Scan for the cell matching the given text and deliver its [x, y] coordinate at center. 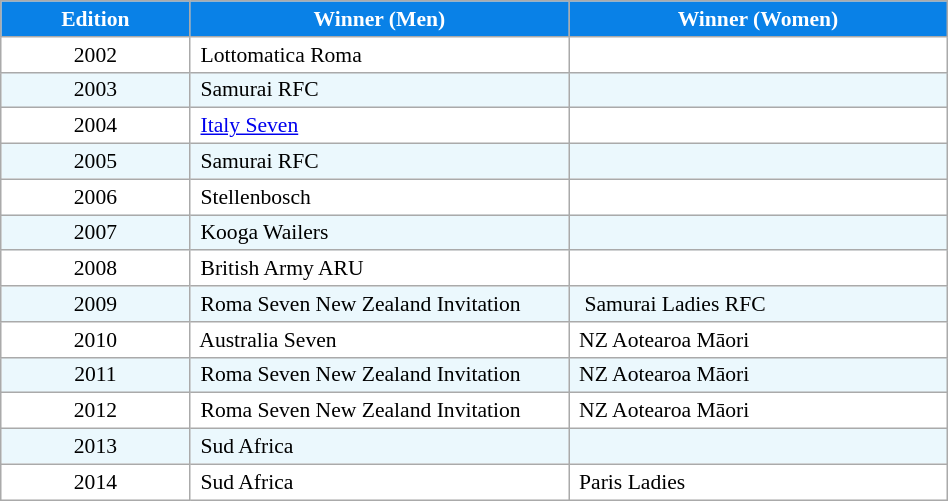
Australia Seven [380, 340]
2008 [96, 269]
2010 [96, 340]
2012 [96, 411]
Lottomatica Roma [380, 55]
Italy Seven [380, 126]
2014 [96, 482]
Edition [96, 19]
2003 [96, 90]
2011 [96, 375]
Stellenbosch [380, 197]
Paris Ladies [758, 482]
2009 [96, 304]
British Army ARU [380, 269]
Winner (Women) [758, 19]
2006 [96, 197]
Winner (Men) [380, 19]
2005 [96, 162]
2002 [96, 55]
2007 [96, 233]
Kooga Wailers [380, 233]
2013 [96, 447]
Samurai Ladies RFC [758, 304]
2004 [96, 126]
